Determine the (X, Y) coordinate at the center of the cell enclosing the given text.  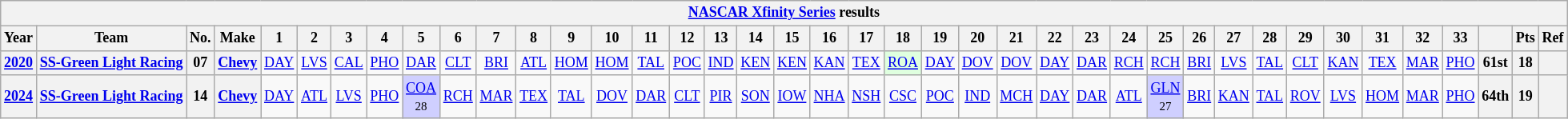
COA28 (421, 97)
07 (200, 62)
CSC (903, 97)
3 (349, 38)
12 (688, 38)
13 (720, 38)
32 (1422, 38)
20 (977, 38)
NASCAR Xfinity Series results (784, 13)
2020 (19, 62)
ROA (903, 62)
NSH (866, 97)
2 (315, 38)
Team (110, 38)
CAL (349, 62)
1 (279, 38)
21 (1017, 38)
31 (1383, 38)
SON (756, 97)
4 (384, 38)
29 (1305, 38)
23 (1092, 38)
61st (1495, 62)
GLN27 (1165, 97)
25 (1165, 38)
Year (19, 38)
5 (421, 38)
No. (200, 38)
24 (1129, 38)
Make (238, 38)
26 (1199, 38)
ROV (1305, 97)
IOW (792, 97)
PIR (720, 97)
16 (829, 38)
2024 (19, 97)
28 (1269, 38)
17 (866, 38)
64th (1495, 97)
30 (1343, 38)
MCH (1017, 97)
Ref (1553, 38)
10 (612, 38)
15 (792, 38)
Pts (1526, 38)
22 (1055, 38)
8 (534, 38)
6 (458, 38)
7 (496, 38)
27 (1234, 38)
9 (571, 38)
33 (1460, 38)
NHA (829, 97)
11 (652, 38)
